Identify which cell holds the provided text, then report its (X, Y) central coordinate. 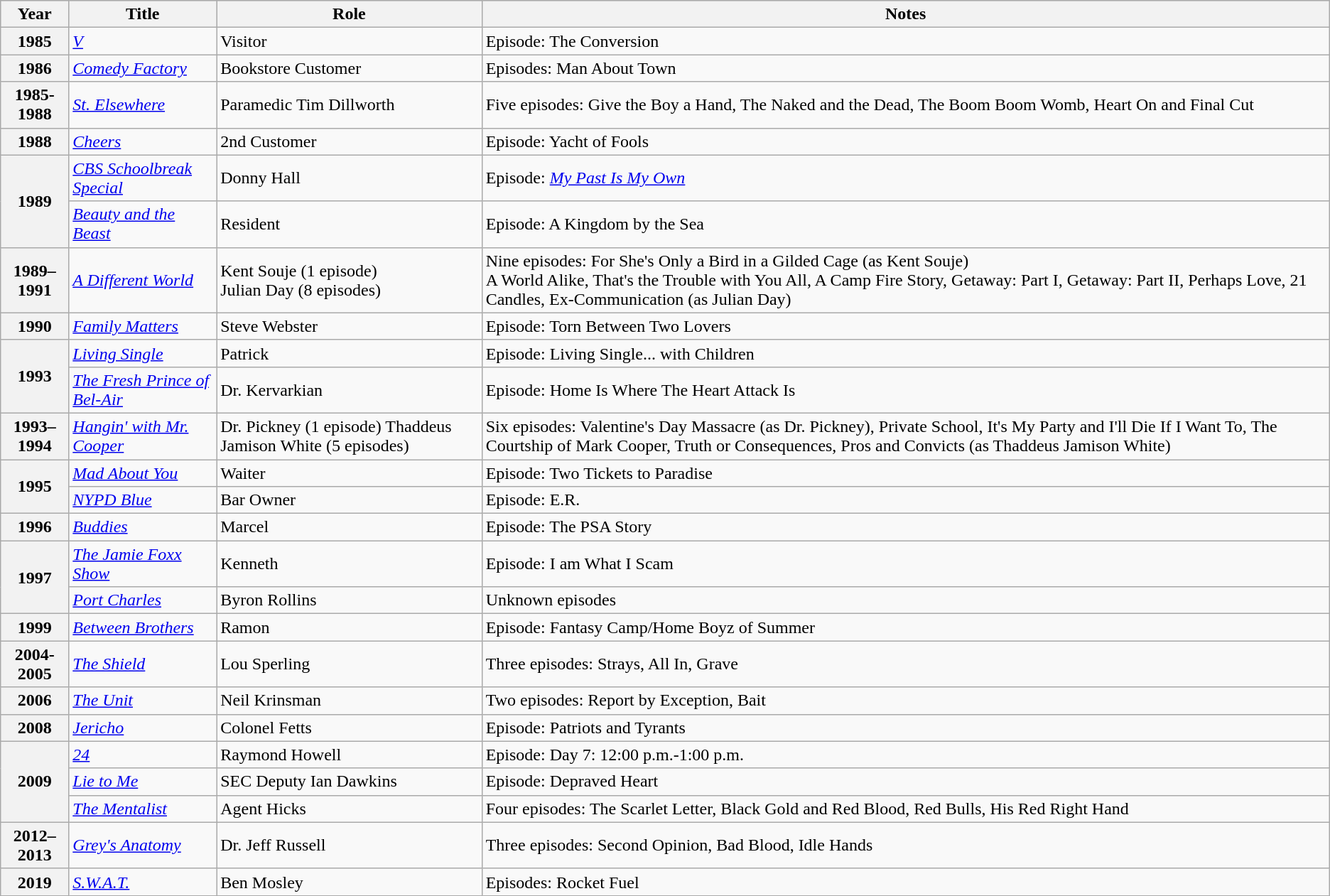
1989–1991 (35, 280)
Episode: I am What I Scam (905, 564)
Episode: Two Tickets to Paradise (905, 473)
Colonel Fetts (350, 728)
Paramedic Tim Dillworth (350, 105)
Bookstore Customer (350, 68)
Mad About You (143, 473)
Episode: E.R. (905, 500)
The Jamie Foxx Show (143, 564)
Hangin' with Mr. Cooper (143, 436)
1986 (35, 68)
Episodes: Rocket Fuel (905, 882)
Kenneth (350, 564)
The Mentalist (143, 809)
St. Elsewhere (143, 105)
1997 (35, 577)
1993 (35, 377)
Episodes: Man About Town (905, 68)
Grey's Anatomy (143, 846)
2nd Customer (350, 141)
Dr. Kervarkian (350, 389)
Episode: The PSA Story (905, 527)
Lie to Me (143, 782)
NYPD Blue (143, 500)
Year (35, 14)
Ramon (350, 627)
Ben Mosley (350, 882)
Episode: Living Single... with Children (905, 353)
Two episodes: Report by Exception, Bait (905, 701)
1985-1988 (35, 105)
Port Charles (143, 600)
Episode: Depraved Heart (905, 782)
1999 (35, 627)
Waiter (350, 473)
Patrick (350, 353)
Bar Owner (350, 500)
Comedy Factory (143, 68)
24 (143, 755)
Episode: Day 7: 12:00 p.m.-1:00 p.m. (905, 755)
Byron Rollins (350, 600)
2012–2013 (35, 846)
Cheers (143, 141)
Neil Krinsman (350, 701)
Beauty and the Beast (143, 225)
2006 (35, 701)
1993–1994 (35, 436)
Episode: Patriots and Tyrants (905, 728)
S.W.A.T. (143, 882)
1988 (35, 141)
V (143, 41)
1995 (35, 486)
Episode: My Past Is My Own (905, 178)
Episode: Fantasy Camp/Home Boyz of Summer (905, 627)
Episode: A Kingdom by the Sea (905, 225)
Episode: The Conversion (905, 41)
Notes (905, 14)
Marcel (350, 527)
Agent Hicks (350, 809)
A Different World (143, 280)
1990 (35, 326)
Five episodes: Give the Boy a Hand, The Naked and the Dead, The Boom Boom Womb, Heart On and Final Cut (905, 105)
Kent Souje (1 episode) Julian Day (8 episodes) (350, 280)
Family Matters (143, 326)
Title (143, 14)
Three episodes: Second Opinion, Bad Blood, Idle Hands (905, 846)
Role (350, 14)
Between Brothers (143, 627)
Living Single (143, 353)
2004-2005 (35, 664)
Episode: Home Is Where The Heart Attack Is (905, 389)
Dr. Jeff Russell (350, 846)
Jericho (143, 728)
Four episodes: The Scarlet Letter, Black Gold and Red Blood, Red Bulls, His Red Right Hand (905, 809)
2008 (35, 728)
Donny Hall (350, 178)
Steve Webster (350, 326)
SEC Deputy Ian Dawkins (350, 782)
Episode: Torn Between Two Lovers (905, 326)
CBS Schoolbreak Special (143, 178)
Raymond Howell (350, 755)
Lou Sperling (350, 664)
1989 (35, 201)
Three episodes: Strays, All In, Grave (905, 664)
1985 (35, 41)
Dr. Pickney (1 episode) Thaddeus Jamison White (5 episodes) (350, 436)
1996 (35, 527)
2019 (35, 882)
Visitor (350, 41)
Resident (350, 225)
Episode: Yacht of Fools (905, 141)
Buddies (143, 527)
The Shield (143, 664)
The Fresh Prince of Bel-Air (143, 389)
2009 (35, 782)
The Unit (143, 701)
Unknown episodes (905, 600)
